Detect which cell encompasses the target text, then output its [x, y] center coordinate. 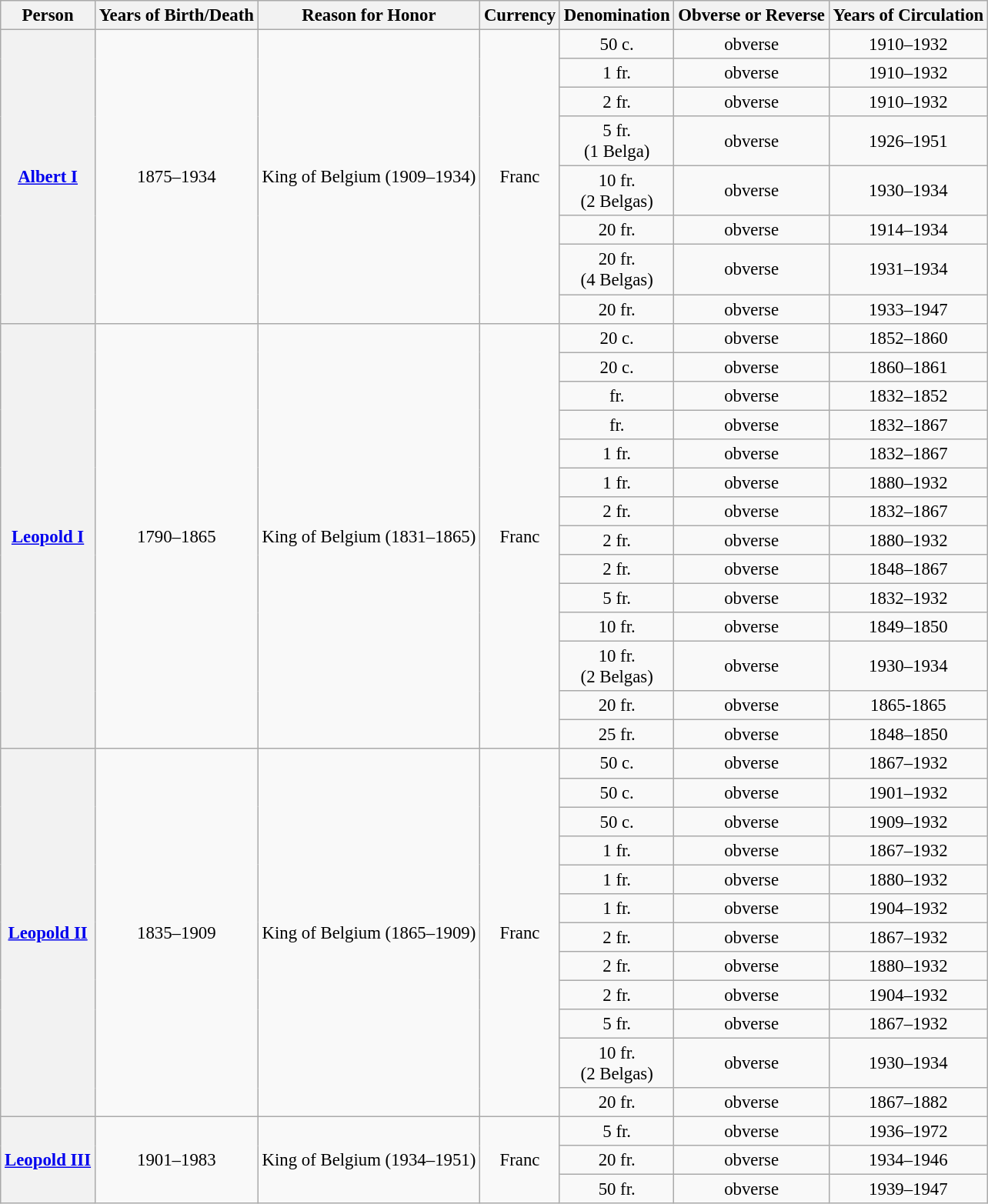
1848–1867 [908, 569]
1860–1861 [908, 367]
1852–1860 [908, 338]
Denomination [617, 15]
50 fr. [617, 1189]
1848–1850 [908, 735]
King of Belgium (1831–1865) [369, 535]
1832–1852 [908, 395]
Years of Circulation [908, 15]
1867–1882 [908, 1102]
1790–1865 [176, 535]
Obverse or Reverse [751, 15]
Person [48, 15]
1835–1909 [176, 933]
King of Belgium (1909–1934) [369, 177]
Years of Birth/Death [176, 15]
5 fr.(1 Belga) [617, 142]
20 fr.(4 Belgas) [617, 269]
1901–1983 [176, 1160]
Leopold II [48, 933]
King of Belgium (1865–1909) [369, 933]
1939–1947 [908, 1189]
1926–1951 [908, 142]
1934–1946 [908, 1160]
Reason for Honor [369, 15]
1936–1972 [908, 1132]
1865-1865 [908, 705]
1909–1932 [908, 822]
King of Belgium (1934–1951) [369, 1160]
10 fr. [617, 627]
Leopold III [48, 1160]
1901–1932 [908, 792]
1875–1934 [176, 177]
1933–1947 [908, 309]
Leopold I [48, 535]
1931–1934 [908, 269]
Currency [520, 15]
Albert I [48, 177]
1832–1932 [908, 599]
1849–1850 [908, 627]
25 fr. [617, 735]
1914–1934 [908, 230]
